Identify which cell holds the provided text, then report its (x, y) central coordinate. 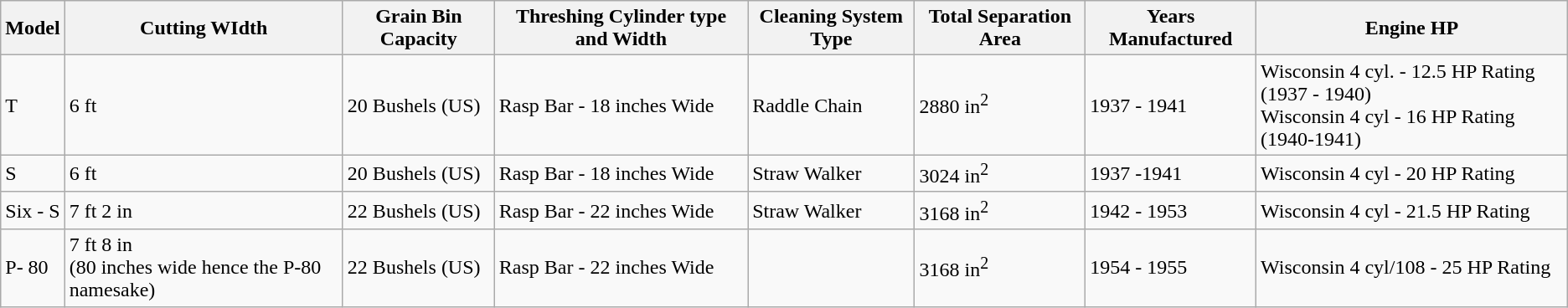
7 ft 2 in (204, 211)
Cleaning System Type (831, 28)
2880 in2 (1000, 105)
Cutting WIdth (204, 28)
Threshing Cylinder type and Width (621, 28)
Wisconsin 4 cyl. - 12.5 HP Rating (1937 - 1940)Wisconsin 4 cyl - 16 HP Rating (1940-1941) (1412, 105)
Grain Bin Capacity (419, 28)
1937 -1941 (1171, 174)
Wisconsin 4 cyl/108 - 25 HP Rating (1412, 268)
P- 80 (33, 268)
1942 - 1953 (1171, 211)
Raddle Chain (831, 105)
Engine HP (1412, 28)
Model (33, 28)
Total Separation Area (1000, 28)
Wisconsin 4 cyl - 21.5 HP Rating (1412, 211)
S (33, 174)
T (33, 105)
Six - S (33, 211)
7 ft 8 in(80 inches wide hence the P-80 namesake) (204, 268)
1937 - 1941 (1171, 105)
1954 - 1955 (1171, 268)
Years Manufactured (1171, 28)
3024 in2 (1000, 174)
Wisconsin 4 cyl - 20 HP Rating (1412, 174)
